Return (X, Y) of the center of cell containing provided text 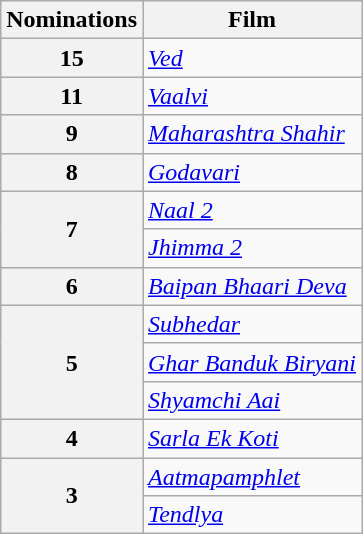
Nominations (72, 20)
Film (252, 20)
Jhimma 2 (252, 248)
3 (72, 496)
9 (72, 134)
Shyamchi Aai (252, 400)
5 (72, 362)
15 (72, 58)
Tendlya (252, 515)
Vaalvi (252, 96)
Aatmapamphlet (252, 477)
Maharashtra Shahir (252, 134)
Ved (252, 58)
Sarla Ek Koti (252, 438)
4 (72, 438)
11 (72, 96)
7 (72, 229)
6 (72, 286)
Ghar Banduk Biryani (252, 362)
Godavari (252, 172)
Naal 2 (252, 210)
Subhedar (252, 324)
8 (72, 172)
Baipan Bhaari Deva (252, 286)
